Return the (X, Y) coordinate for the center point of the cell that contains the specified text.  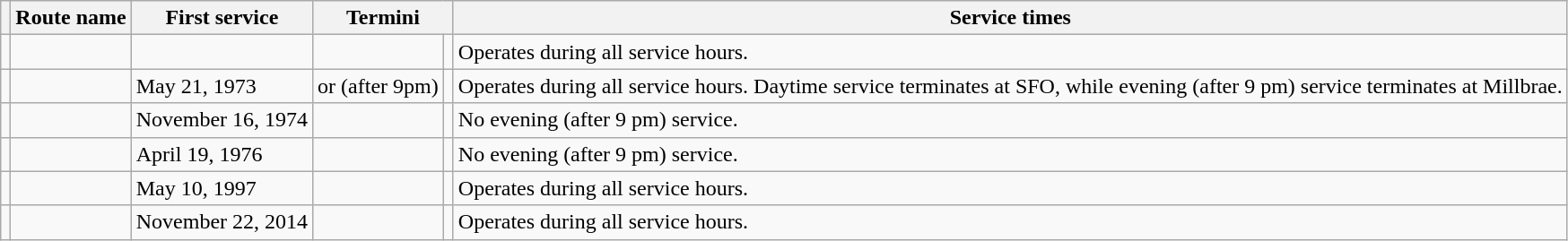
Service times (1010, 18)
November 16, 1974 (222, 120)
May 21, 1973 (222, 86)
May 10, 1997 (222, 188)
November 22, 2014 (222, 222)
Termini (384, 18)
First service (222, 18)
Operates during all service hours. Daytime service terminates at SFO, while evening (after 9 pm) service terminates at Millbrae. (1010, 86)
or (after 9pm) (379, 86)
April 19, 1976 (222, 154)
Route name (71, 18)
